Output the (X, Y) coordinate of the center of the cell containing the given text.  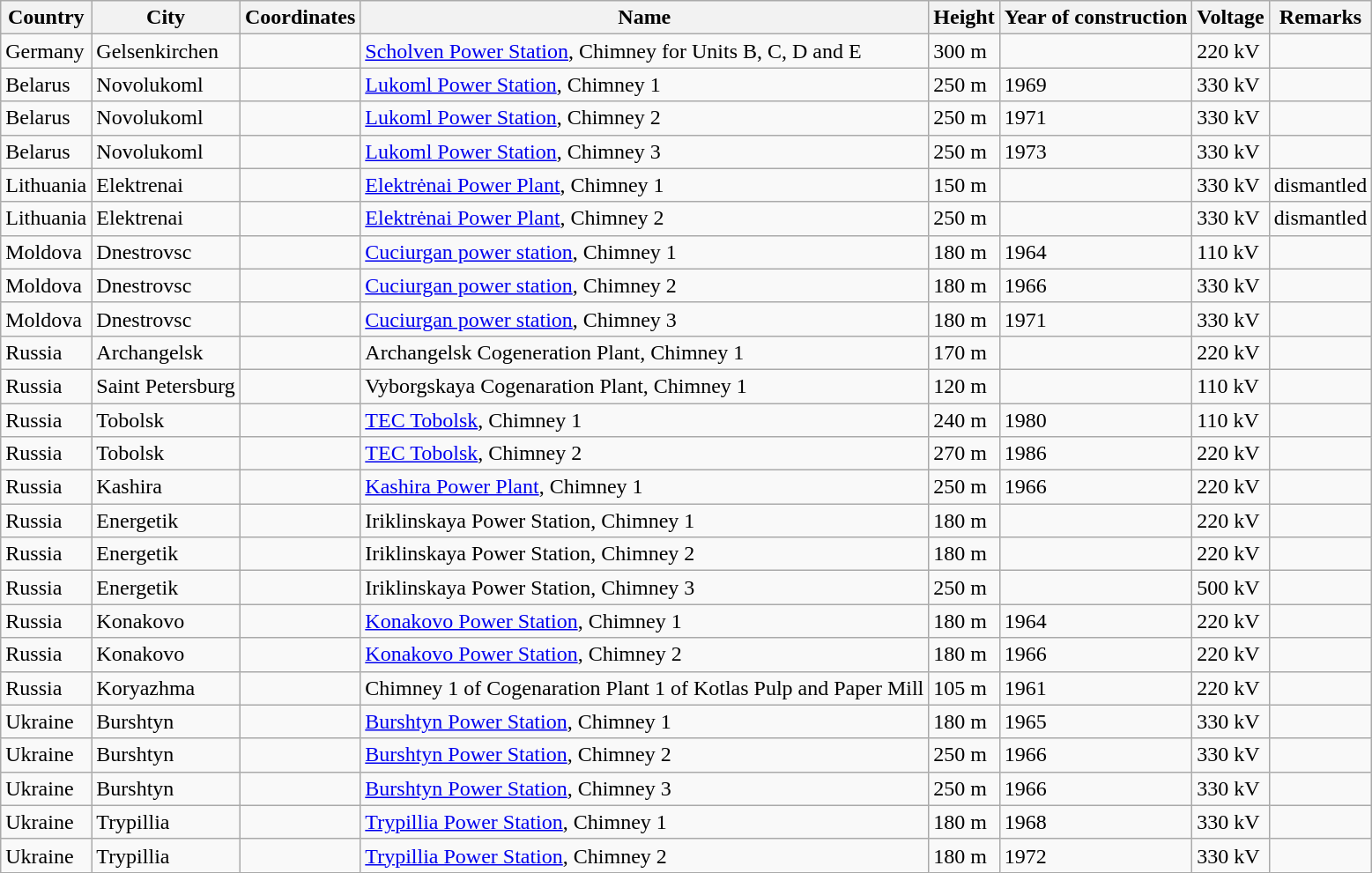
170 m (964, 352)
Cuciurgan power station, Chimney 2 (645, 285)
1972 (1096, 855)
City (166, 18)
Year of construction (1096, 18)
Gelsenkirchen (166, 51)
500 kV (1231, 588)
Coordinates (300, 18)
Vyborgskaya Cogenaration Plant, Chimney 1 (645, 386)
Cuciurgan power station, Chimney 1 (645, 252)
1961 (1096, 688)
Chimney 1 of Cogenaration Plant 1 of Kotlas Pulp and Paper Mill (645, 688)
TEC Tobolsk, Chimney 1 (645, 420)
Archangelsk (166, 352)
Lukoml Power Station, Chimney 1 (645, 85)
Country (46, 18)
Burshtyn Power Station, Chimney 2 (645, 755)
120 m (964, 386)
150 m (964, 185)
Iriklinskaya Power Station, Chimney 3 (645, 588)
TEC Tobolsk, Chimney 2 (645, 454)
Iriklinskaya Power Station, Chimney 2 (645, 554)
Konakovo Power Station, Chimney 2 (645, 655)
105 m (964, 688)
Kashira Power Plant, Chimney 1 (645, 487)
1969 (1096, 85)
Trypillia Power Station, Chimney 2 (645, 855)
Saint Petersburg (166, 386)
Remarks (1320, 18)
240 m (964, 420)
Kashira (166, 487)
Iriklinskaya Power Station, Chimney 1 (645, 521)
Koryazhma (166, 688)
Name (645, 18)
1980 (1096, 420)
Height (964, 18)
1986 (1096, 454)
Burshtyn Power Station, Chimney 1 (645, 721)
Elektrėnai Power Plant, Chimney 2 (645, 218)
270 m (964, 454)
Voltage (1231, 18)
Lukoml Power Station, Chimney 2 (645, 118)
1968 (1096, 822)
Burshtyn Power Station, Chimney 3 (645, 788)
1965 (1096, 721)
Trypillia Power Station, Chimney 1 (645, 822)
300 m (964, 51)
Archangelsk Cogeneration Plant, Chimney 1 (645, 352)
Lukoml Power Station, Chimney 3 (645, 152)
Konakovo Power Station, Chimney 1 (645, 621)
Elektrėnai Power Plant, Chimney 1 (645, 185)
Germany (46, 51)
Cuciurgan power station, Chimney 3 (645, 319)
Scholven Power Station, Chimney for Units B, C, D and E (645, 51)
1973 (1096, 152)
